Search for the cell housing the specified text and yield its (x, y) center coordinate. 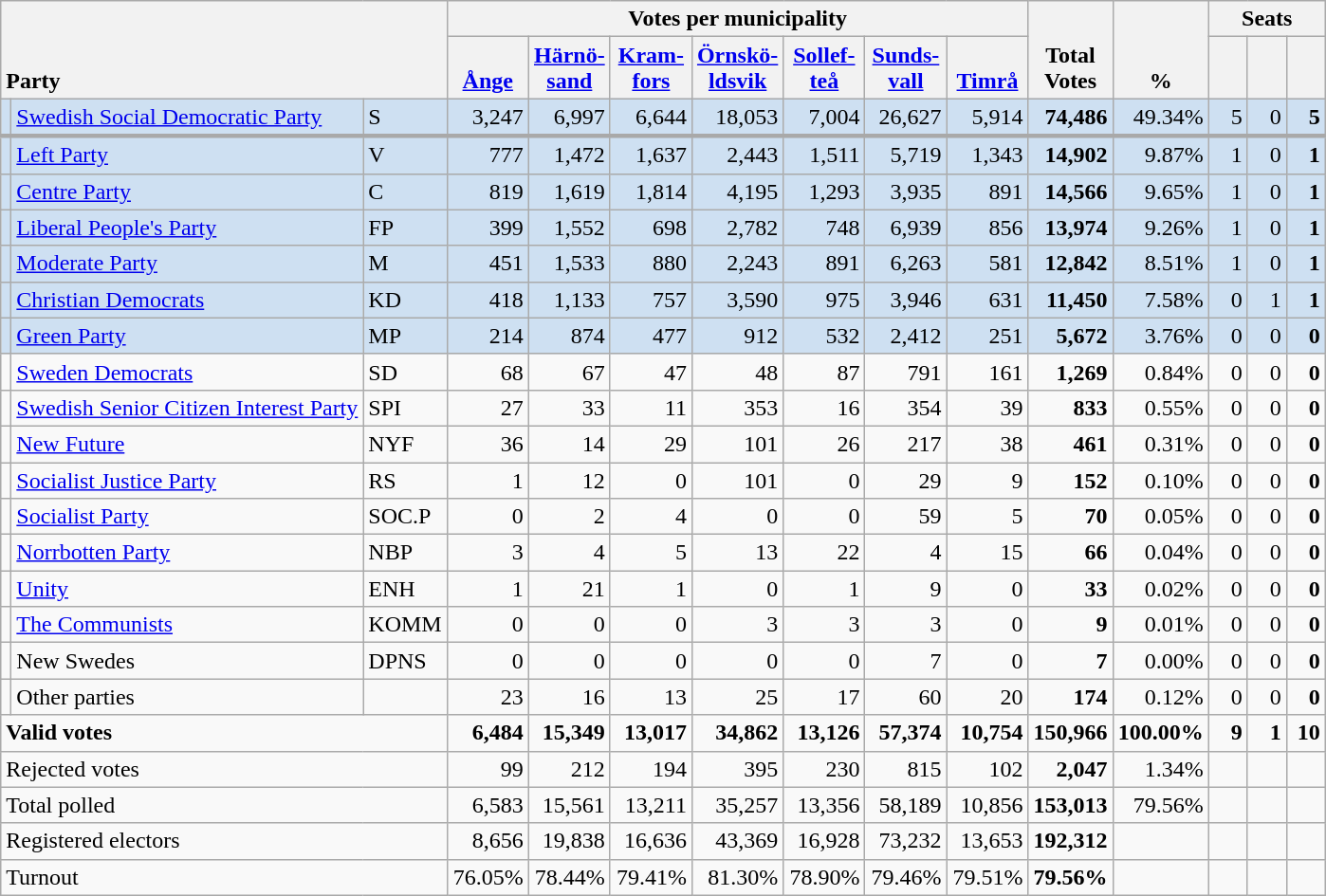
10 (1305, 733)
Härnö- sand (569, 68)
Swedish Senior Citizen Interest Party (188, 408)
Socialist Justice Party (188, 481)
60 (906, 697)
48 (737, 372)
1,814 (651, 192)
26,627 (906, 118)
833 (1070, 408)
251 (987, 336)
SD (405, 372)
748 (824, 228)
67 (569, 372)
0.10% (1161, 481)
V (405, 155)
7.58% (1161, 300)
68 (488, 372)
19,838 (569, 841)
8,656 (488, 841)
819 (488, 192)
79.51% (987, 877)
353 (737, 408)
14,902 (1070, 155)
5,914 (987, 118)
1.34% (1161, 769)
0.12% (1161, 697)
6,263 (906, 264)
SPI (405, 408)
C (405, 192)
395 (737, 769)
100.00% (1161, 733)
Unity (188, 589)
0.55% (1161, 408)
418 (488, 300)
79.41% (651, 877)
15 (987, 553)
Timrå (987, 68)
RS (405, 481)
2,412 (906, 336)
1,269 (1070, 372)
1,619 (569, 192)
3,247 (488, 118)
Swedish Social Democratic Party (188, 118)
13,653 (987, 841)
Christian Democrats (188, 300)
KD (405, 300)
6,583 (488, 805)
0.05% (1161, 517)
NYF (405, 444)
217 (906, 444)
New Swedes (188, 661)
10,754 (987, 733)
192,312 (1070, 841)
11,450 (1070, 300)
27 (488, 408)
78.44% (569, 877)
1,133 (569, 300)
ENH (405, 589)
856 (987, 228)
17 (824, 697)
777 (488, 155)
NBP (405, 553)
0.31% (1161, 444)
0.02% (1161, 589)
74,486 (1070, 118)
66 (1070, 553)
13,974 (1070, 228)
58,189 (906, 805)
57,374 (906, 733)
212 (569, 769)
0.00% (1161, 661)
1,552 (569, 228)
1,293 (824, 192)
15,561 (569, 805)
25 (737, 697)
Kram- fors (651, 68)
M (405, 264)
New Future (188, 444)
Left Party (188, 155)
39 (987, 408)
Rejected votes (224, 769)
18,053 (737, 118)
Socialist Party (188, 517)
DPNS (405, 661)
161 (987, 372)
399 (488, 228)
6,997 (569, 118)
Turnout (224, 877)
461 (1070, 444)
81.30% (737, 877)
532 (824, 336)
150,966 (1070, 733)
26 (824, 444)
912 (737, 336)
13,126 (824, 733)
Ånge (488, 68)
22 (824, 553)
11 (651, 408)
47 (651, 372)
3.76% (1161, 336)
0.04% (1161, 553)
0.01% (1161, 625)
Sweden Democrats (188, 372)
10,856 (987, 805)
The Communists (188, 625)
23 (488, 697)
230 (824, 769)
16,636 (651, 841)
13,211 (651, 805)
631 (987, 300)
5,719 (906, 155)
194 (651, 769)
Centre Party (188, 192)
815 (906, 769)
MP (405, 336)
757 (651, 300)
S (405, 118)
Örnskö- ldsvik (737, 68)
Registered electors (224, 841)
43,369 (737, 841)
214 (488, 336)
1,511 (824, 155)
36 (488, 444)
59 (906, 517)
Sunds- vall (906, 68)
4,195 (737, 192)
14 (569, 444)
6,484 (488, 733)
35,257 (737, 805)
2,782 (737, 228)
SOC.P (405, 517)
5,672 (1070, 336)
Norrbotten Party (188, 553)
20 (987, 697)
Valid votes (224, 733)
34,862 (737, 733)
3,946 (906, 300)
477 (651, 336)
102 (987, 769)
16,928 (824, 841)
354 (906, 408)
451 (488, 264)
8.51% (1161, 264)
Liberal People's Party (188, 228)
Party (224, 49)
975 (824, 300)
1,472 (569, 155)
14,566 (1070, 192)
152 (1070, 481)
2 (569, 517)
87 (824, 372)
99 (488, 769)
21 (569, 589)
70 (1070, 517)
6,939 (906, 228)
78.90% (824, 877)
2,443 (737, 155)
7,004 (824, 118)
874 (569, 336)
3,935 (906, 192)
13,017 (651, 733)
1,533 (569, 264)
174 (1070, 697)
12,842 (1070, 264)
3,590 (737, 300)
76.05% (488, 877)
Sollef- teå (824, 68)
13,356 (824, 805)
Total Votes (1070, 49)
49.34% (1161, 118)
2,047 (1070, 769)
2,243 (737, 264)
791 (906, 372)
Other parties (188, 697)
73,232 (906, 841)
698 (651, 228)
Seats (1267, 19)
9.65% (1161, 192)
880 (651, 264)
79.46% (906, 877)
581 (987, 264)
1,637 (651, 155)
1,343 (987, 155)
Total polled (224, 805)
% (1161, 49)
KOMM (405, 625)
0.84% (1161, 372)
153,013 (1070, 805)
FP (405, 228)
38 (987, 444)
12 (569, 481)
Green Party (188, 336)
15,349 (569, 733)
Votes per municipality (738, 19)
6,644 (651, 118)
9.26% (1161, 228)
Moderate Party (188, 264)
9.87% (1161, 155)
